Find where the given text appears and provide that cell's center as (X, Y) coordinate. 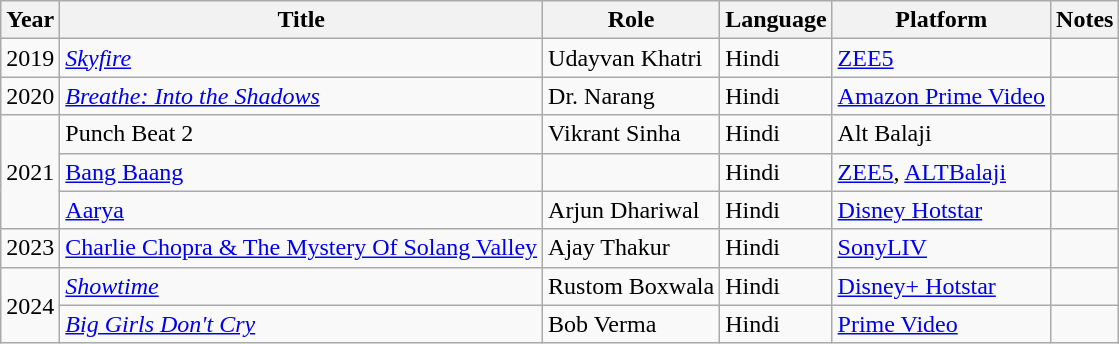
Alt Balaji (941, 134)
Vikrant Sinha (632, 134)
Disney Hotstar (941, 210)
Notes (1085, 20)
Udayvan Khatri (632, 58)
Charlie Chopra & The Mystery Of Solang Valley (302, 248)
SonyLIV (941, 248)
Amazon Prime Video (941, 96)
ZEE5 (941, 58)
Platform (941, 20)
2019 (30, 58)
Role (632, 20)
ZEE5, ALTBalaji (941, 172)
Ajay Thakur (632, 248)
Title (302, 20)
Breathe: Into the Shadows (302, 96)
2024 (30, 305)
Disney+ Hotstar (941, 286)
Bob Verma (632, 324)
Year (30, 20)
Bang Baang (302, 172)
Arjun Dhariwal (632, 210)
Big Girls Don't Cry (302, 324)
Language (776, 20)
Showtime (302, 286)
Dr. Narang (632, 96)
2020 (30, 96)
Rustom Boxwala (632, 286)
Aarya (302, 210)
Punch Beat 2 (302, 134)
2021 (30, 172)
Prime Video (941, 324)
2023 (30, 248)
Skyfire (302, 58)
